Locate the cell with the specified text and output its [x, y] center coordinate. 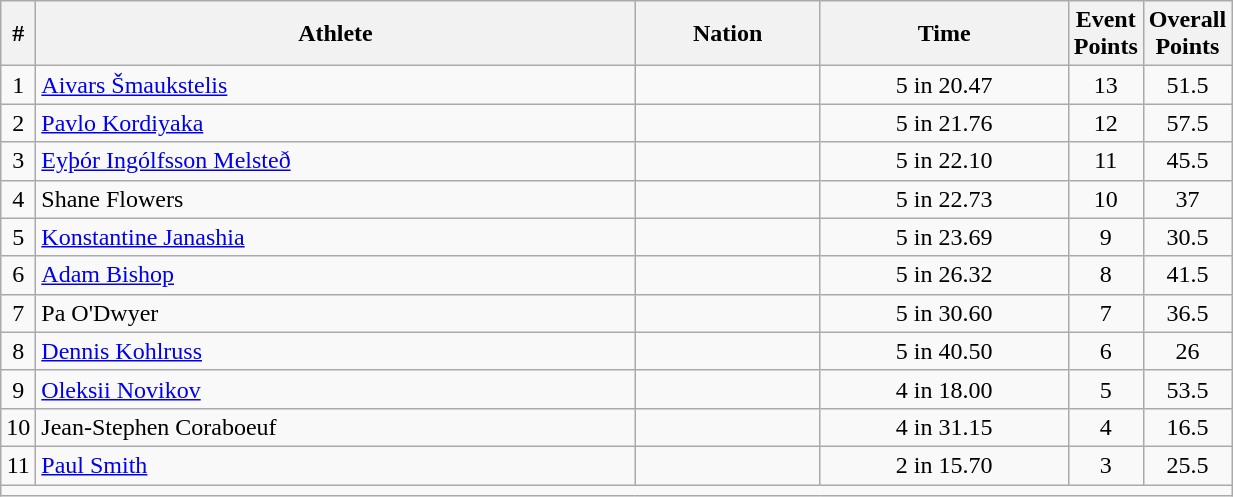
Time [944, 34]
Shane Flowers [336, 199]
5 in 22.73 [944, 199]
25.5 [1187, 465]
Oleksii Novikov [336, 389]
Nation [728, 34]
37 [1187, 199]
Dennis Kohlruss [336, 351]
Overall Points [1187, 34]
12 [1106, 123]
5 in 21.76 [944, 123]
5 in 40.50 [944, 351]
Athlete [336, 34]
# [18, 34]
2 in 15.70 [944, 465]
Pa O'Dwyer [336, 313]
4 in 18.00 [944, 389]
41.5 [1187, 275]
5 in 26.32 [944, 275]
Event Points [1106, 34]
57.5 [1187, 123]
13 [1106, 85]
4 in 31.15 [944, 427]
5 in 30.60 [944, 313]
2 [18, 123]
5 in 22.10 [944, 161]
5 in 23.69 [944, 237]
5 in 20.47 [944, 85]
36.5 [1187, 313]
53.5 [1187, 389]
30.5 [1187, 237]
Adam Bishop [336, 275]
Eyþór Ingólfsson Melsteð [336, 161]
26 [1187, 351]
51.5 [1187, 85]
1 [18, 85]
Jean-Stephen Coraboeuf [336, 427]
Konstantine Janashia [336, 237]
Paul Smith [336, 465]
16.5 [1187, 427]
Aivars Šmaukstelis [336, 85]
Pavlo Kordiyaka [336, 123]
45.5 [1187, 161]
